Search for the cell housing the specified text and yield its [X, Y] center coordinate. 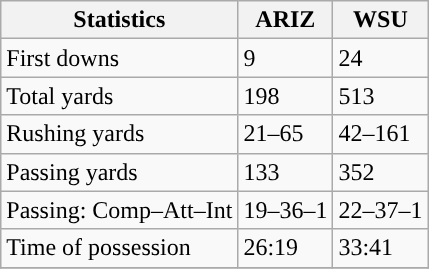
352 [380, 172]
Passing: Comp–Att–Int [120, 210]
Passing yards [120, 172]
198 [286, 96]
First downs [120, 58]
Statistics [120, 20]
26:19 [286, 248]
9 [286, 58]
Time of possession [120, 248]
ARIZ [286, 20]
Total yards [120, 96]
33:41 [380, 248]
42–161 [380, 134]
Rushing yards [120, 134]
19–36–1 [286, 210]
24 [380, 58]
22–37–1 [380, 210]
513 [380, 96]
133 [286, 172]
WSU [380, 20]
21–65 [286, 134]
